Find where the given text appears and provide that cell's center as (X, Y) coordinate. 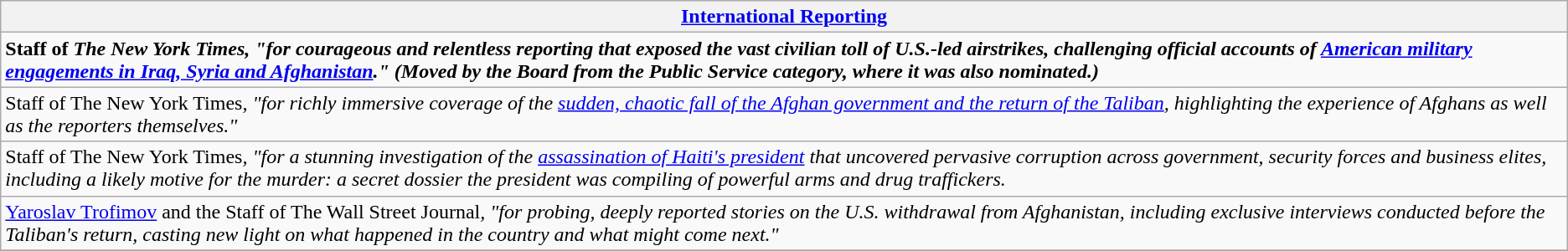
International Reporting (784, 17)
